From the cell containing the given text, extract its center point as (X, Y) coordinate. 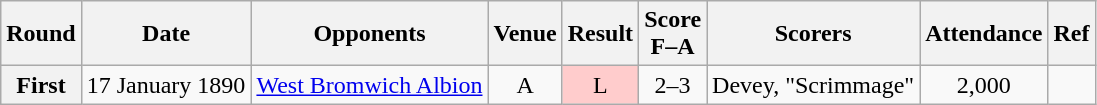
Result (600, 34)
Venue (525, 34)
2,000 (984, 85)
17 January 1890 (166, 85)
Round (41, 34)
2–3 (673, 85)
Devey, "Scrimmage" (814, 85)
Opponents (370, 34)
ScoreF–A (673, 34)
A (525, 85)
West Bromwich Albion (370, 85)
Attendance (984, 34)
Date (166, 34)
Ref (1072, 34)
First (41, 85)
L (600, 85)
Scorers (814, 34)
